Locate the cell with the specified text and output its (x, y) center coordinate. 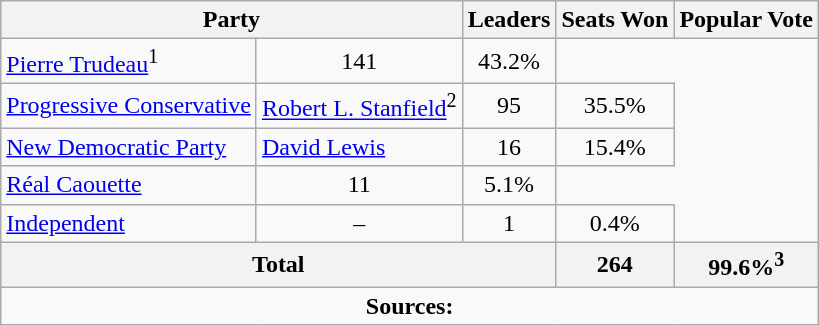
11 (359, 185)
Réal Caouette (129, 185)
0.4% (615, 223)
Total (278, 264)
141 (359, 62)
5.1% (509, 185)
New Democratic Party (129, 147)
Sources: (410, 306)
35.5% (615, 106)
Leaders (509, 20)
99.6%3 (746, 264)
David Lewis (359, 147)
Pierre Trudeau1 (129, 62)
Popular Vote (746, 20)
– (359, 223)
Progressive Conservative (129, 106)
1 (509, 223)
43.2% (509, 62)
Seats Won (615, 20)
Party (232, 20)
15.4% (615, 147)
16 (509, 147)
Robert L. Stanfield2 (359, 106)
Independent (129, 223)
264 (615, 264)
95 (509, 106)
